Output the (x, y) coordinate of the center of the cell containing the given text.  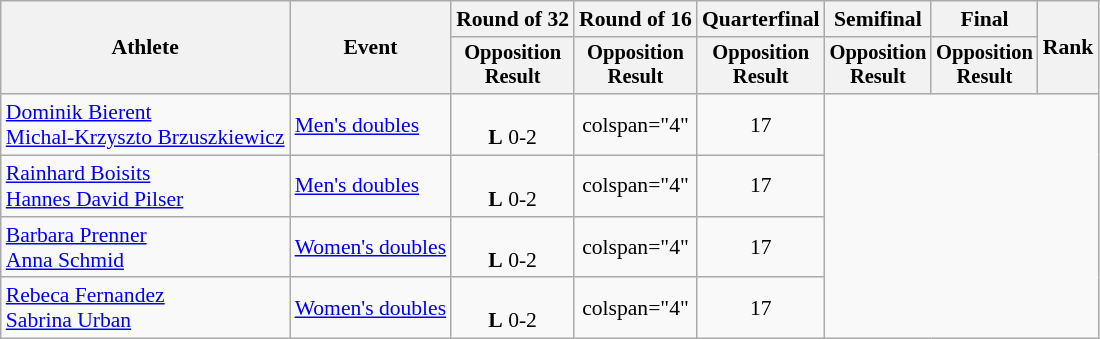
Rainhard BoisitsHannes David Pilser (146, 186)
Round of 32 (512, 19)
Semifinal (878, 19)
Final (984, 19)
Athlete (146, 48)
Event (371, 48)
Round of 16 (636, 19)
Quarterfinal (761, 19)
Rebeca FernandezSabrina Urban (146, 308)
Dominik BierentMichal-Krzyszto Brzuszkiewicz (146, 124)
Rank (1068, 48)
Barbara PrennerAnna Schmid (146, 248)
